Identify which cell holds the provided text, then report its [x, y] central coordinate. 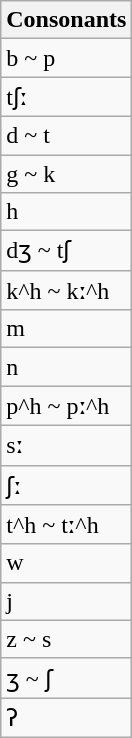
j [66, 601]
ʔ [66, 718]
p^h ~ pː^h [66, 406]
h [66, 212]
d ~ t [66, 135]
tʃː [66, 97]
Consonants [66, 20]
m [66, 329]
dʒ ~ tʃ [66, 251]
k^h ~ kː^h [66, 290]
ʃː [66, 485]
b ~ p [66, 58]
w [66, 563]
z ~ s [66, 639]
sː [66, 445]
n [66, 367]
t^h ~ tː^h [66, 525]
g ~ k [66, 173]
ʒ ~ ʃ [66, 678]
